Locate the cell with the specified text and output its [x, y] center coordinate. 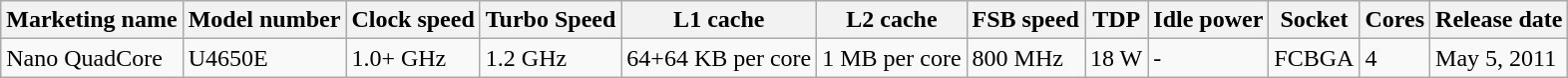
Model number [264, 20]
18 W [1117, 58]
TDP [1117, 20]
Cores [1394, 20]
L1 cache [719, 20]
800 MHz [1025, 58]
Release date [1499, 20]
- [1209, 58]
Nano QuadCore [92, 58]
May 5, 2011 [1499, 58]
L2 cache [892, 20]
64+64 KB per core [719, 58]
Socket [1315, 20]
1 MB per core [892, 58]
4 [1394, 58]
Turbo Speed [551, 20]
Marketing name [92, 20]
FSB speed [1025, 20]
FCBGA [1315, 58]
1.0+ GHz [413, 58]
U4650E [264, 58]
Clock speed [413, 20]
1.2 GHz [551, 58]
Idle power [1209, 20]
